Determine the [X, Y] coordinate at the center of the cell enclosing the given text.  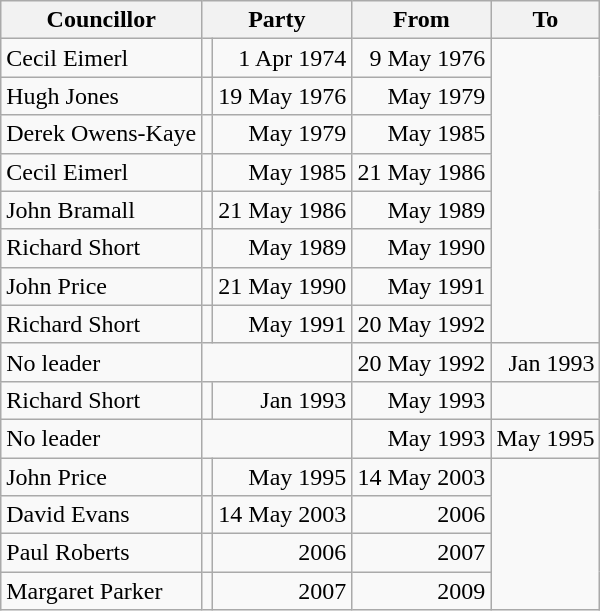
Councillor [102, 20]
2009 [422, 591]
Margaret Parker [102, 591]
Party [277, 20]
To [546, 20]
David Evans [102, 515]
1 Apr 1974 [282, 58]
John Bramall [102, 210]
21 May 1990 [282, 286]
From [422, 20]
Derek Owens-Kaye [102, 134]
Hugh Jones [102, 96]
19 May 1976 [282, 96]
May 1990 [422, 248]
Paul Roberts [102, 553]
9 May 1976 [422, 58]
